Identify which cell holds the provided text, then report its (x, y) central coordinate. 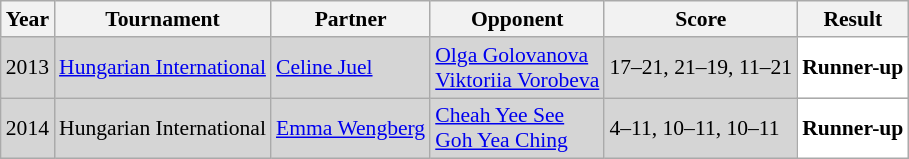
Cheah Yee See Goh Yea Ching (517, 128)
Score (700, 19)
Emma Wengberg (350, 128)
Result (852, 19)
Partner (350, 19)
4–11, 10–11, 10–11 (700, 128)
Opponent (517, 19)
2014 (28, 128)
2013 (28, 68)
17–21, 21–19, 11–21 (700, 68)
Tournament (162, 19)
Celine Juel (350, 68)
Olga Golovanova Viktoriia Vorobeva (517, 68)
Year (28, 19)
